Find where the given text appears and provide that cell's center as [x, y] coordinate. 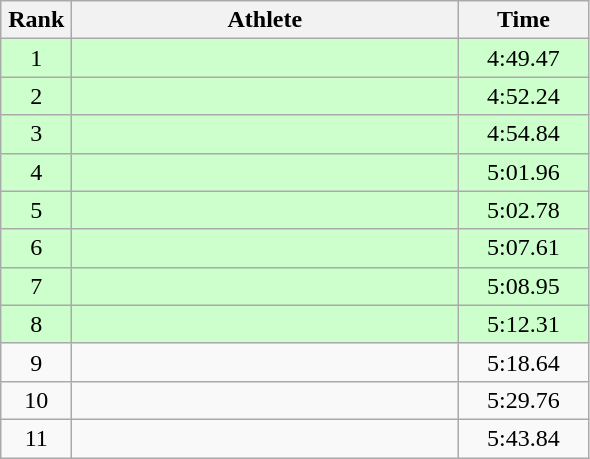
Rank [36, 20]
5:29.76 [524, 400]
5:18.64 [524, 362]
4:52.24 [524, 96]
2 [36, 96]
4:49.47 [524, 58]
6 [36, 248]
4:54.84 [524, 134]
5:08.95 [524, 286]
5:07.61 [524, 248]
11 [36, 438]
3 [36, 134]
5:12.31 [524, 324]
10 [36, 400]
4 [36, 172]
5:02.78 [524, 210]
5:43.84 [524, 438]
9 [36, 362]
1 [36, 58]
5:01.96 [524, 172]
Time [524, 20]
8 [36, 324]
5 [36, 210]
7 [36, 286]
Athlete [265, 20]
